Return (X, Y) of the center of cell containing provided text 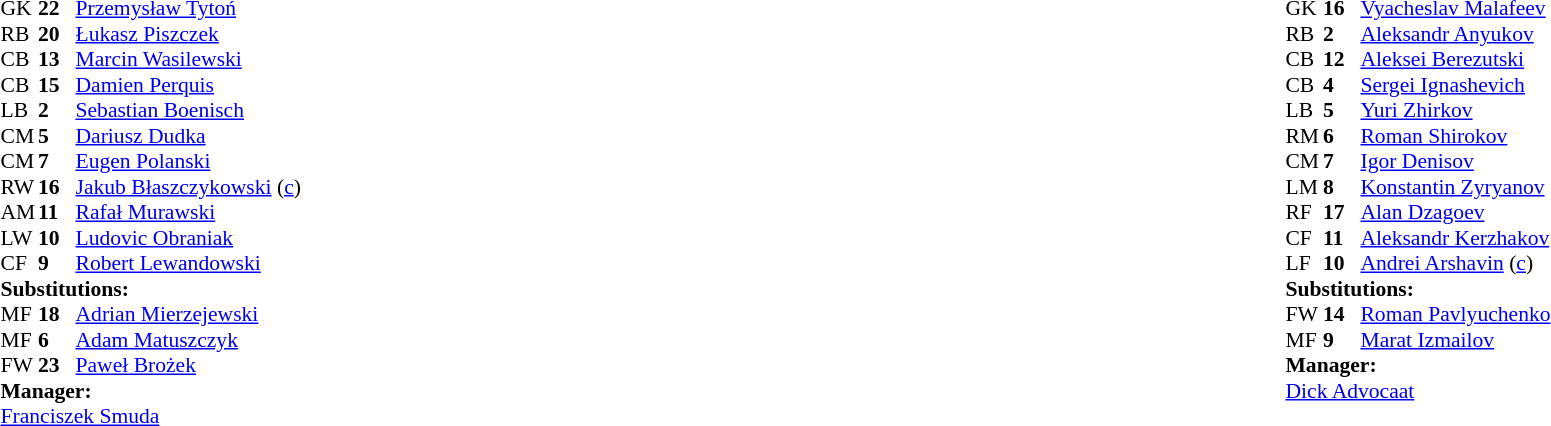
4 (1342, 85)
13 (57, 59)
12 (1342, 59)
Ludovic Obraniak (188, 238)
Marat Izmailov (1455, 340)
RF (1304, 213)
Rafał Murawski (188, 213)
Damien Perquis (188, 85)
Robert Lewandowski (188, 263)
Adam Matuszczyk (188, 340)
Roman Shirokov (1455, 136)
Aleksei Berezutski (1455, 59)
8 (1342, 187)
Sebastian Boenisch (188, 111)
LW (19, 238)
Alan Dzagoev (1455, 213)
Dick Advocaat (1418, 391)
18 (57, 315)
Aleksandr Anyukov (1455, 34)
16 (57, 187)
RM (1304, 136)
Paweł Brożek (188, 365)
Adrian Mierzejewski (188, 315)
15 (57, 85)
20 (57, 34)
23 (57, 365)
14 (1342, 315)
LF (1304, 263)
17 (1342, 213)
Łukasz Piszczek (188, 34)
Yuri Zhirkov (1455, 111)
Dariusz Dudka (188, 136)
Konstantin Zyryanov (1455, 187)
AM (19, 213)
Eugen Polanski (188, 161)
Igor Denisov (1455, 161)
Roman Pavlyuchenko (1455, 315)
Sergei Ignashevich (1455, 85)
LM (1304, 187)
Aleksandr Kerzhakov (1455, 238)
Marcin Wasilewski (188, 59)
Jakub Błaszczykowski (c) (188, 187)
Andrei Arshavin (c) (1455, 263)
RW (19, 187)
